Provide the [x, y] coordinate of the cell's center where the given text is located.  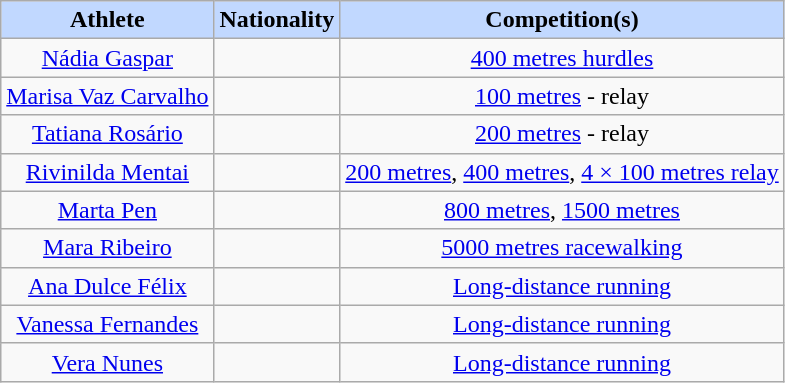
Athlete [108, 20]
Vera Nunes [108, 362]
Ana Dulce Félix [108, 286]
Marisa Vaz Carvalho [108, 96]
Mara Ribeiro [108, 248]
200 metres - relay [562, 134]
400 metres hurdles [562, 58]
5000 metres racewalking [562, 248]
Marta Pen [108, 210]
Nationality [277, 20]
Competition(s) [562, 20]
800 metres, 1500 metres [562, 210]
Rivinilda Mentai [108, 172]
Tatiana Rosário [108, 134]
Vanessa Fernandes [108, 324]
100 metres - relay [562, 96]
Nádia Gaspar [108, 58]
200 metres, 400 metres, 4 × 100 metres relay [562, 172]
